Output the (X, Y) coordinate of the center of the cell containing the given text.  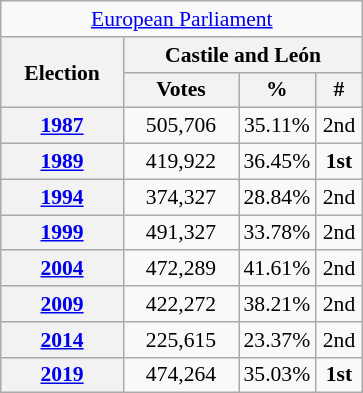
1987 (62, 126)
1999 (62, 233)
35.11% (276, 126)
Election (62, 72)
474,264 (180, 375)
422,272 (180, 304)
1989 (62, 162)
505,706 (180, 126)
European Parliament (182, 19)
23.37% (276, 340)
472,289 (180, 269)
Votes (180, 90)
35.03% (276, 375)
2009 (62, 304)
41.61% (276, 269)
419,922 (180, 162)
2019 (62, 375)
36.45% (276, 162)
28.84% (276, 197)
Castile and León (242, 55)
2014 (62, 340)
225,615 (180, 340)
33.78% (276, 233)
# (339, 90)
374,327 (180, 197)
2004 (62, 269)
38.21% (276, 304)
1994 (62, 197)
491,327 (180, 233)
% (276, 90)
